From the cell containing the given text, extract its center point as [X, Y] coordinate. 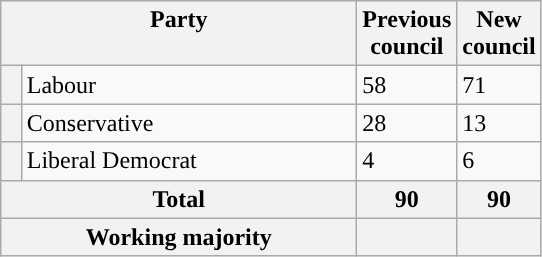
13 [499, 123]
New council [499, 34]
Party [179, 34]
28 [407, 123]
6 [499, 161]
Previous council [407, 34]
4 [407, 161]
Total [179, 199]
Conservative [189, 123]
Labour [189, 85]
58 [407, 85]
Liberal Democrat [189, 161]
71 [499, 85]
Working majority [179, 237]
